Extract the [X, Y] coordinate from the center of the cell holding the provided text.  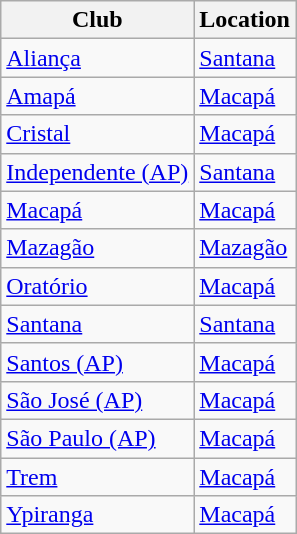
Amapá [98, 96]
Oratório [98, 286]
Ypiranga [98, 515]
Location [245, 20]
Aliança [98, 58]
Trem [98, 477]
Cristal [98, 134]
São Paulo (AP) [98, 438]
Independente (AP) [98, 172]
São José (AP) [98, 400]
Santos (AP) [98, 362]
Club [98, 20]
